Identify which cell holds the provided text, then report its (X, Y) central coordinate. 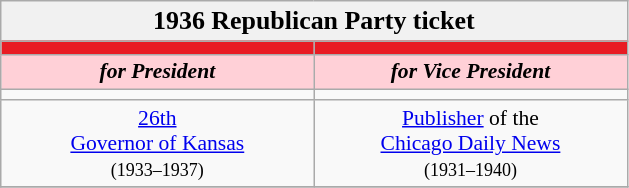
1936 Republican Party ticket (314, 21)
for President (158, 72)
Publisher of theChicago Daily News(1931–1940) (470, 144)
26thGovernor of Kansas(1933–1937) (158, 144)
for Vice President (470, 72)
